Detect which cell encompasses the target text, then output its (X, Y) center coordinate. 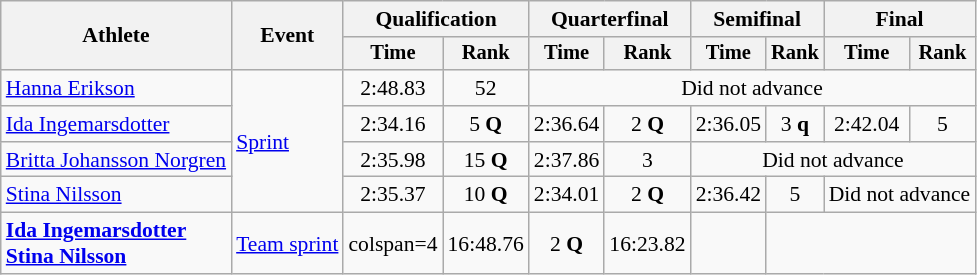
2:35.98 (392, 160)
2:37.86 (566, 160)
colspan=4 (392, 244)
Ida Ingemarsdotter (116, 124)
Stina Nilsson (116, 195)
Quarterfinal (610, 19)
2:48.83 (392, 88)
2:35.37 (392, 195)
2:34.16 (392, 124)
2:36.05 (728, 124)
Ida IngemarsdotterStina Nilsson (116, 244)
10 Q (485, 195)
Team sprint (287, 244)
2:34.01 (566, 195)
3 (647, 160)
16:48.76 (485, 244)
16:23.82 (647, 244)
5 Q (485, 124)
Sprint (287, 141)
Athlete (116, 36)
Britta Johansson Norgren (116, 160)
52 (485, 88)
Hanna Erikson (116, 88)
Event (287, 36)
2:36.64 (566, 124)
3 q (795, 124)
Semifinal (758, 19)
2:36.42 (728, 195)
2:42.04 (867, 124)
Final (900, 19)
Qualification (436, 19)
15 Q (485, 160)
